From the cell containing the given text, extract its center point as (X, Y) coordinate. 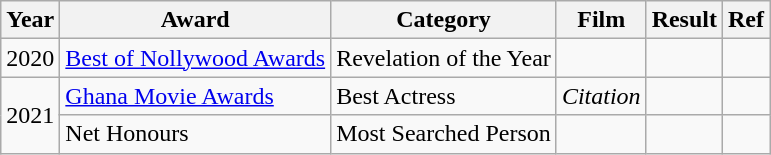
2020 (30, 58)
Best of Nollywood Awards (196, 58)
2021 (30, 115)
Film (601, 20)
Revelation of the Year (444, 58)
Ref (746, 20)
Citation (601, 96)
Result (684, 20)
Award (196, 20)
Ghana Movie Awards (196, 96)
Net Honours (196, 134)
Year (30, 20)
Best Actress (444, 96)
Most Searched Person (444, 134)
Category (444, 20)
